Search for the cell housing the specified text and yield its [X, Y] center coordinate. 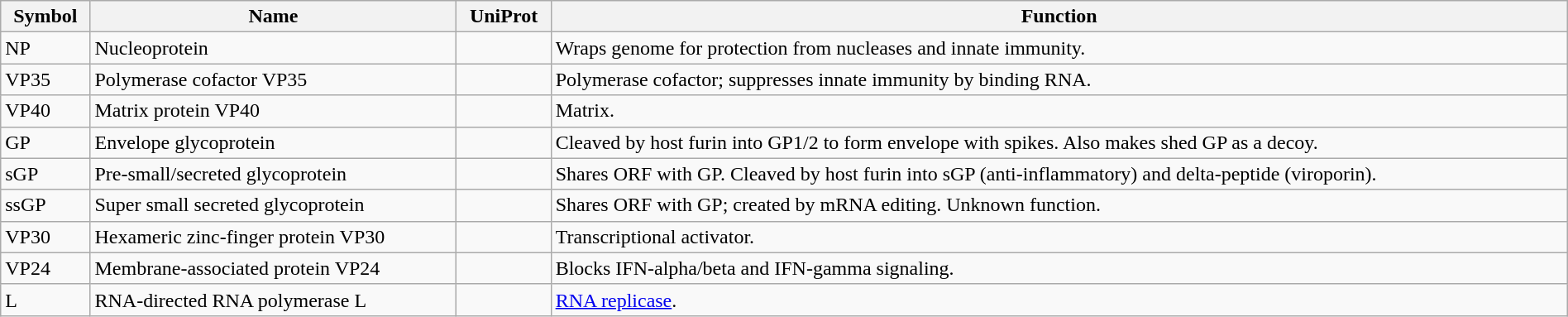
ssGP [45, 205]
VP40 [45, 111]
L [45, 300]
GP [45, 142]
Membrane-associated protein VP24 [273, 268]
NP [45, 48]
Matrix protein VP40 [273, 111]
Pre-small/secreted glycoprotein [273, 174]
VP24 [45, 268]
Function [1059, 17]
UniProt [504, 17]
Polymerase cofactor; suppresses innate immunity by binding RNA. [1059, 79]
Cleaved by host furin into GP1/2 to form envelope with spikes. Also makes shed GP as a decoy. [1059, 142]
sGP [45, 174]
Hexameric zinc-finger protein VP30 [273, 237]
Super small secreted glycoprotein [273, 205]
Symbol [45, 17]
Polymerase cofactor VP35 [273, 79]
RNA-directed RNA polymerase L [273, 300]
Shares ORF with GP. Cleaved by host furin into sGP (anti-inflammatory) and delta-peptide (viroporin). [1059, 174]
VP35 [45, 79]
Name [273, 17]
RNA replicase. [1059, 300]
Wraps genome for protection from nucleases and innate immunity. [1059, 48]
Blocks IFN-alpha/beta and IFN-gamma signaling. [1059, 268]
Envelope glycoprotein [273, 142]
Matrix. [1059, 111]
Transcriptional activator. [1059, 237]
VP30 [45, 237]
Nucleoprotein [273, 48]
Shares ORF with GP; created by mRNA editing. Unknown function. [1059, 205]
